Pinpoint the cell where the given text exists, returning its [x, y] midpoint coordinate. 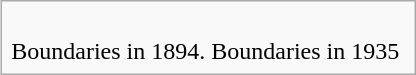
Boundaries in 1935 [306, 38]
Boundaries in 1894. [108, 38]
